Locate the cell with the specified text and output its [x, y] center coordinate. 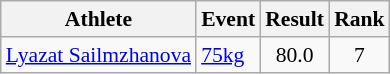
Rank [360, 19]
Athlete [98, 19]
Lyazat Sailmzhanova [98, 55]
Event [228, 19]
7 [360, 55]
75kg [228, 55]
80.0 [294, 55]
Result [294, 19]
